Provide the (X, Y) coordinate of the cell's center where the given text is located.  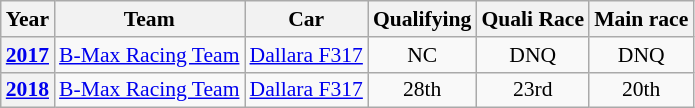
2018 (28, 90)
Main race (641, 19)
Car (306, 19)
Quali Race (532, 19)
20th (641, 90)
2017 (28, 55)
23rd (532, 90)
NC (422, 55)
Qualifying (422, 19)
28th (422, 90)
Year (28, 19)
Team (149, 19)
